Identify which cell holds the provided text, then report its [x, y] central coordinate. 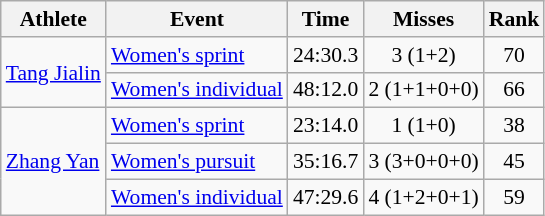
66 [514, 90]
45 [514, 162]
Women's pursuit [197, 162]
59 [514, 197]
24:30.3 [326, 55]
47:29.6 [326, 197]
Time [326, 19]
4 (1+2+0+1) [423, 197]
Event [197, 19]
3 (1+2) [423, 55]
48:12.0 [326, 90]
1 (1+0) [423, 126]
3 (3+0+0+0) [423, 162]
Tang Jialin [54, 72]
70 [514, 55]
35:16.7 [326, 162]
Misses [423, 19]
2 (1+1+0+0) [423, 90]
Zhang Yan [54, 162]
23:14.0 [326, 126]
Athlete [54, 19]
Rank [514, 19]
38 [514, 126]
